Extract the (x, y) coordinate from the center of the cell holding the provided text.  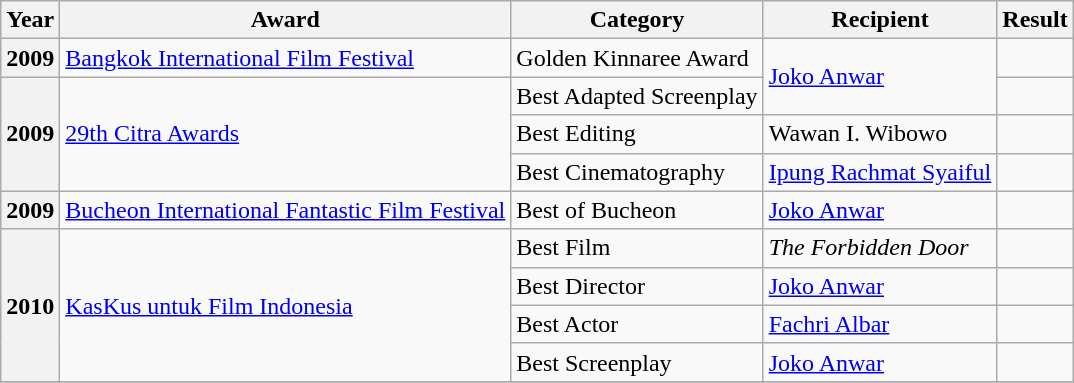
Fachri Albar (880, 324)
2010 (30, 305)
Result (1035, 20)
Best Film (637, 248)
Wawan I. Wibowo (880, 134)
Ipung Rachmat Syaiful (880, 172)
Golden Kinnaree Award (637, 58)
Category (637, 20)
Best Screenplay (637, 362)
Best Actor (637, 324)
Award (286, 20)
The Forbidden Door (880, 248)
29th Citra Awards (286, 134)
Best Director (637, 286)
Year (30, 20)
Best Editing (637, 134)
Best of Bucheon (637, 210)
Bangkok International Film Festival (286, 58)
Bucheon International Fantastic Film Festival (286, 210)
Best Cinematography (637, 172)
Recipient (880, 20)
Best Adapted Screenplay (637, 96)
KasKus untuk Film Indonesia (286, 305)
